Find where the given text appears and provide that cell's center as (x, y) coordinate. 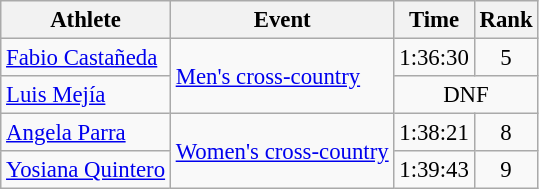
Angela Parra (86, 133)
Women's cross-country (282, 152)
Time (434, 20)
Fabio Castañeda (86, 58)
9 (506, 170)
1:38:21 (434, 133)
DNF (466, 95)
5 (506, 58)
Athlete (86, 20)
1:36:30 (434, 58)
Rank (506, 20)
Men's cross-country (282, 76)
1:39:43 (434, 170)
Luis Mejía (86, 95)
Yosiana Quintero (86, 170)
8 (506, 133)
Event (282, 20)
